Determine the (x, y) coordinate at the center of the cell enclosing the given text.  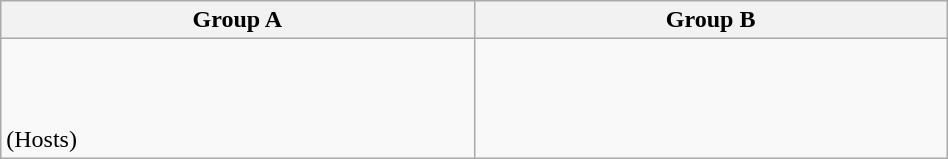
Group B (710, 20)
Group A (238, 20)
(Hosts) (238, 98)
